Extract the (X, Y) coordinate from the center of the cell holding the provided text.  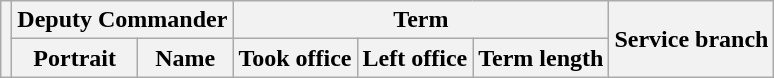
Portrait (75, 58)
Deputy Commander (122, 20)
Left office (415, 58)
Service branch (692, 39)
Name (186, 58)
Term (421, 20)
Term length (541, 58)
Took office (295, 58)
